Identify which cell holds the provided text, then report its [x, y] central coordinate. 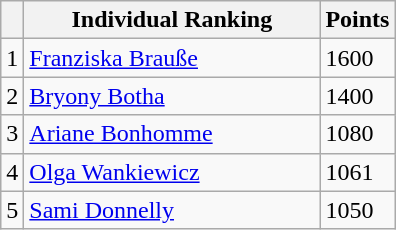
Individual Ranking [172, 20]
4 [12, 172]
Sami Donnelly [172, 210]
Points [358, 20]
1050 [358, 210]
Bryony Botha [172, 96]
Franziska Brauße [172, 58]
Ariane Bonhomme [172, 134]
1 [12, 58]
2 [12, 96]
Olga Wankiewicz [172, 172]
3 [12, 134]
1600 [358, 58]
1061 [358, 172]
1400 [358, 96]
1080 [358, 134]
5 [12, 210]
